Scan for the cell matching the given text and deliver its [x, y] coordinate at center. 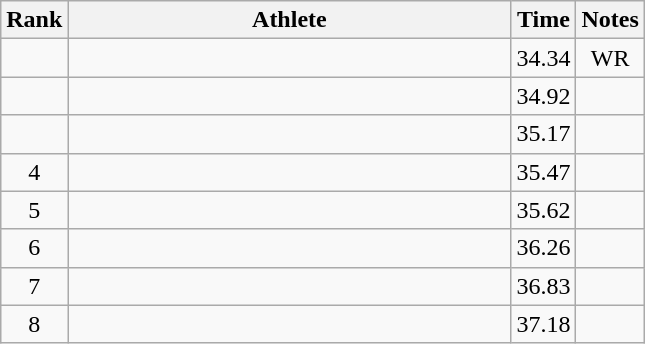
6 [34, 248]
36.83 [544, 286]
Time [544, 20]
37.18 [544, 324]
Notes [610, 20]
34.34 [544, 58]
34.92 [544, 96]
36.26 [544, 248]
35.17 [544, 134]
5 [34, 210]
4 [34, 172]
8 [34, 324]
7 [34, 286]
WR [610, 58]
35.62 [544, 210]
Athlete [290, 20]
Rank [34, 20]
35.47 [544, 172]
